Detect which cell encompasses the target text, then output its [X, Y] center coordinate. 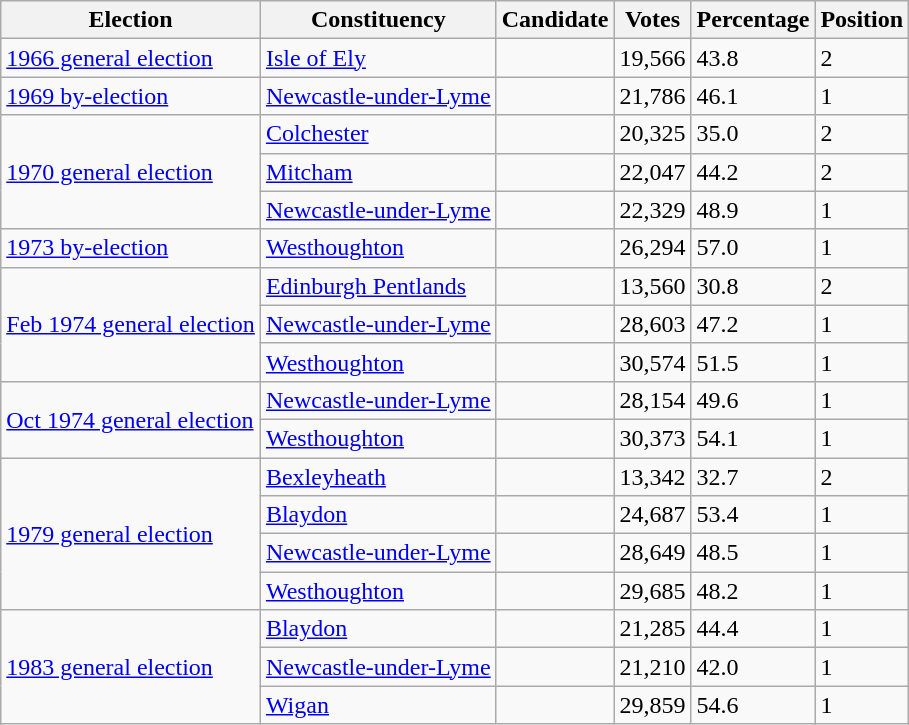
Constituency [378, 20]
13,560 [652, 286]
24,687 [652, 515]
13,342 [652, 477]
1983 general election [131, 667]
Mitcham [378, 172]
22,329 [652, 210]
54.6 [753, 705]
30,574 [652, 362]
54.1 [753, 438]
29,685 [652, 591]
Candidate [555, 20]
20,325 [652, 134]
Election [131, 20]
1973 by-election [131, 248]
Edinburgh Pentlands [378, 286]
32.7 [753, 477]
53.4 [753, 515]
30,373 [652, 438]
28,154 [652, 400]
48.9 [753, 210]
1970 general election [131, 172]
Position [862, 20]
1979 general election [131, 534]
Percentage [753, 20]
28,649 [652, 553]
Oct 1974 general election [131, 419]
48.2 [753, 591]
49.6 [753, 400]
1969 by-election [131, 96]
51.5 [753, 362]
28,603 [652, 324]
57.0 [753, 248]
Isle of Ely [378, 58]
21,210 [652, 667]
22,047 [652, 172]
Bexleyheath [378, 477]
44.4 [753, 629]
26,294 [652, 248]
19,566 [652, 58]
Feb 1974 general election [131, 324]
35.0 [753, 134]
42.0 [753, 667]
Colchester [378, 134]
47.2 [753, 324]
46.1 [753, 96]
Wigan [378, 705]
1966 general election [131, 58]
21,285 [652, 629]
Votes [652, 20]
30.8 [753, 286]
29,859 [652, 705]
48.5 [753, 553]
43.8 [753, 58]
21,786 [652, 96]
44.2 [753, 172]
